Find where the given text appears and provide that cell's center as (X, Y) coordinate. 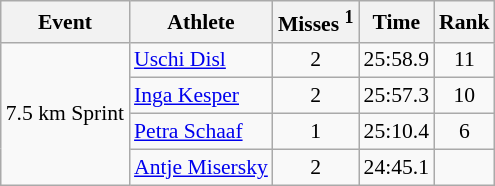
Antje Misersky (201, 167)
Event (65, 22)
Rank (464, 22)
7.5 km Sprint (65, 113)
Uschi Disl (201, 60)
11 (464, 60)
Petra Schaaf (201, 132)
25:10.4 (396, 132)
1 (316, 132)
25:58.9 (396, 60)
24:45.1 (396, 167)
Time (396, 22)
25:57.3 (396, 96)
6 (464, 132)
Inga Kesper (201, 96)
Athlete (201, 22)
10 (464, 96)
Misses 1 (316, 22)
